Identify which cell holds the provided text, then report its (X, Y) central coordinate. 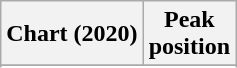
Peakposition (189, 34)
Chart (2020) (72, 34)
